Find where the given text appears and provide that cell's center as [x, y] coordinate. 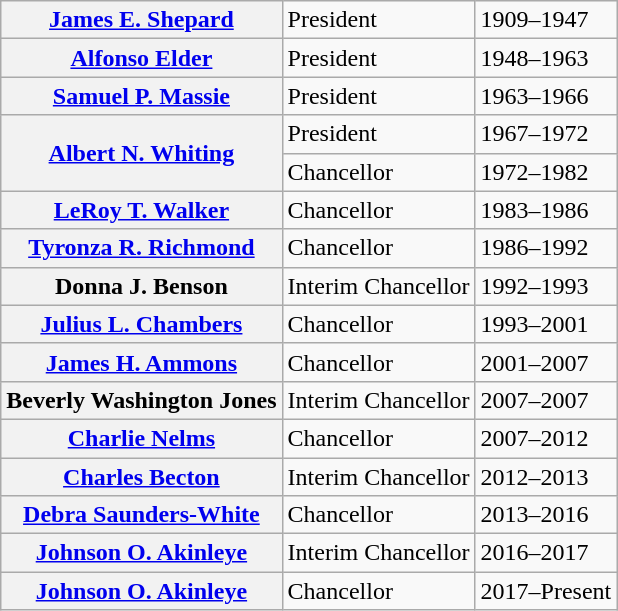
James H. Ammons [142, 362]
1972–1982 [546, 172]
1948–1963 [546, 58]
Albert N. Whiting [142, 153]
2007–2007 [546, 400]
Alfonso Elder [142, 58]
2013–2016 [546, 515]
1986–1992 [546, 248]
Samuel P. Massie [142, 96]
1963–1966 [546, 96]
1967–1972 [546, 134]
LeRoy T. Walker [142, 210]
1993–2001 [546, 324]
1983–1986 [546, 210]
Debra Saunders-White [142, 515]
James E. Shepard [142, 20]
1909–1947 [546, 20]
Beverly Washington Jones [142, 400]
Charles Becton [142, 477]
Charlie Nelms [142, 438]
2012–2013 [546, 477]
Donna J. Benson [142, 286]
Julius L. Chambers [142, 324]
2007–2012 [546, 438]
2016–2017 [546, 553]
1992–1993 [546, 286]
Tyronza R. Richmond [142, 248]
2001–2007 [546, 362]
2017–Present [546, 591]
